Detect which cell encompasses the target text, then output its (x, y) center coordinate. 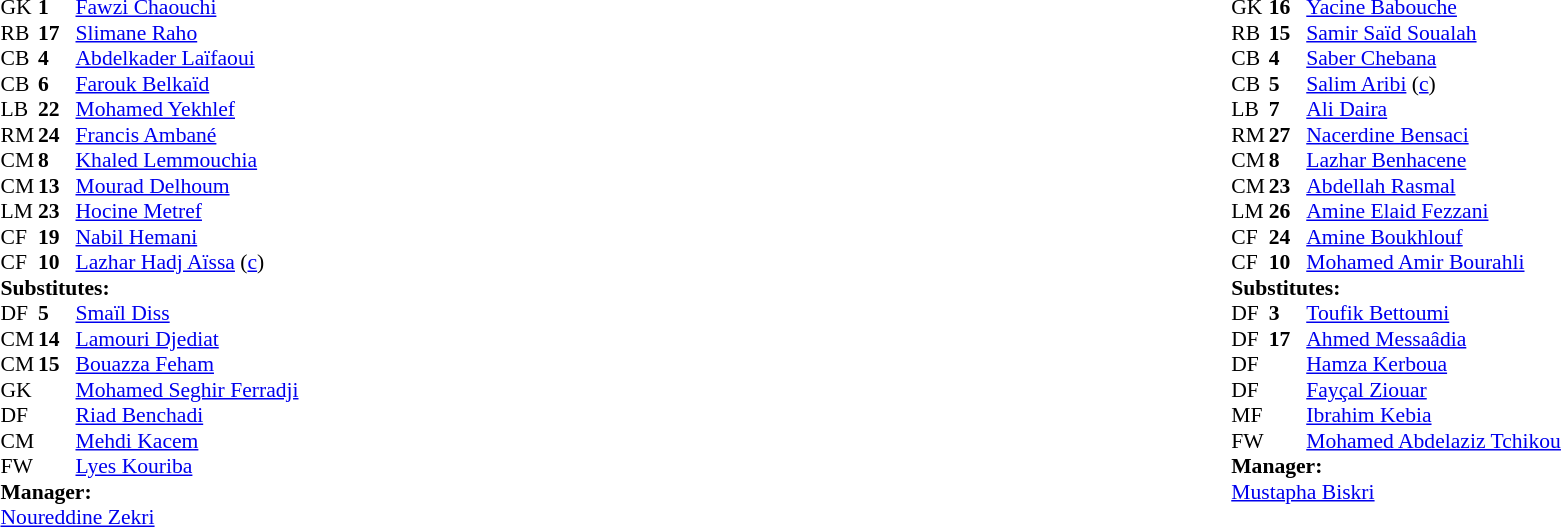
Mohamed Seghir Ferradji (226, 390)
22 (57, 109)
Mohamed Yekhlef (226, 109)
Bouazza Feham (226, 365)
Nabil Hemani (226, 237)
Manager: (188, 492)
Lazhar Hadj Aïssa (c) (226, 263)
26 (1288, 211)
MF (1250, 415)
Francis Ambané (226, 135)
14 (57, 339)
Smaïl Diss (226, 313)
6 (57, 84)
Slimane Raho (226, 33)
27 (1288, 135)
Khaled Lemmouchia (226, 161)
7 (1288, 109)
Lyes Kouriba (226, 467)
Farouk Belkaïd (226, 84)
13 (57, 186)
3 (1288, 313)
GK (19, 390)
Substitutes: (188, 288)
19 (57, 237)
Riad Benchadi (226, 415)
Abdelkader Laïfaoui (226, 59)
Lamouri Djediat (226, 339)
Mourad Delhoum (226, 186)
Mehdi Kacem (226, 441)
Hocine Metref (226, 211)
